Extract the (X, Y) coordinate from the center of the cell holding the provided text.  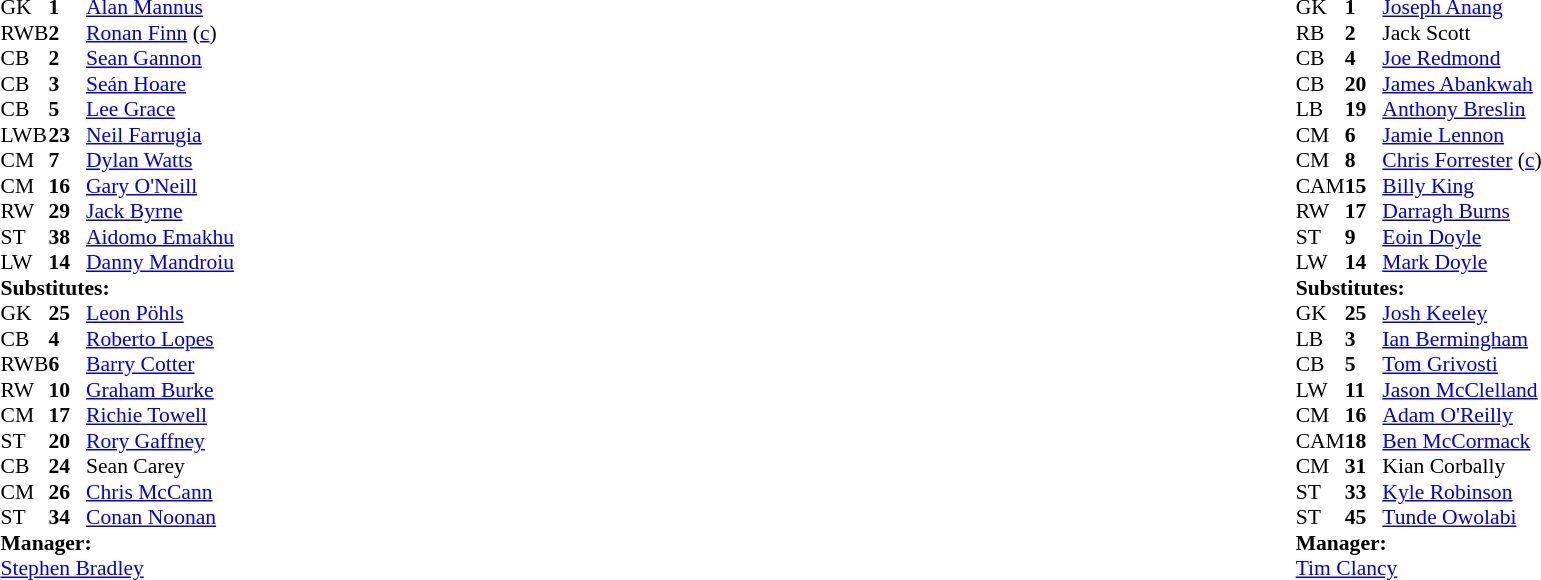
Substitutes: (117, 288)
Manager: (117, 543)
45 (1364, 517)
Billy King (1462, 186)
Darragh Burns (1462, 211)
19 (1364, 109)
7 (67, 161)
15 (1364, 186)
Lee Grace (160, 109)
26 (67, 492)
Leon Pöhls (160, 313)
Chris McCann (160, 492)
Seán Hoare (160, 84)
Dylan Watts (160, 161)
29 (67, 211)
Jack Scott (1462, 33)
Ronan Finn (c) (160, 33)
Tom Grivosti (1462, 365)
38 (67, 237)
23 (67, 135)
Joe Redmond (1462, 59)
James Abankwah (1462, 84)
Barry Cotter (160, 365)
Rory Gaffney (160, 441)
Neil Farrugia (160, 135)
RB (1320, 33)
Adam O'Reilly (1462, 415)
8 (1364, 161)
31 (1364, 467)
Conan Noonan (160, 517)
Jamie Lennon (1462, 135)
Sean Carey (160, 467)
Tunde Owolabi (1462, 517)
Kyle Robinson (1462, 492)
Jack Byrne (160, 211)
Gary O'Neill (160, 186)
Ian Bermingham (1462, 339)
Kian Corbally (1462, 467)
LWB (24, 135)
9 (1364, 237)
Eoin Doyle (1462, 237)
Josh Keeley (1462, 313)
Richie Towell (160, 415)
Chris Forrester (c) (1462, 161)
Graham Burke (160, 390)
34 (67, 517)
11 (1364, 390)
10 (67, 390)
Sean Gannon (160, 59)
Mark Doyle (1462, 263)
Anthony Breslin (1462, 109)
Aidomo Emakhu (160, 237)
Roberto Lopes (160, 339)
24 (67, 467)
18 (1364, 441)
Ben McCormack (1462, 441)
Danny Mandroiu (160, 263)
33 (1364, 492)
Jason McClelland (1462, 390)
